Capture the cell that displays the provided text and extract its [x, y] central coordinate. 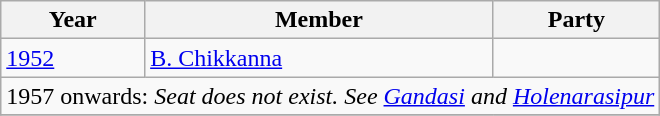
1952 [73, 58]
B. Chikkanna [320, 58]
Year [73, 20]
Member [320, 20]
Party [576, 20]
1957 onwards: Seat does not exist. See Gandasi and Holenarasipur [330, 96]
